Identify which cell holds the provided text, then report its (X, Y) central coordinate. 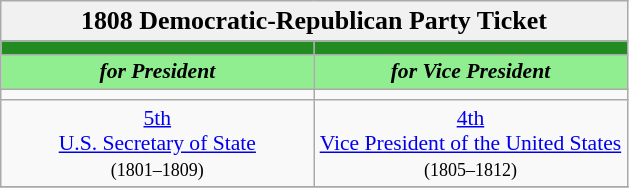
4thVice President of the United States(1805–1812) (470, 144)
for President (158, 72)
1808 Democratic-Republican Party Ticket (314, 21)
for Vice President (470, 72)
5thU.S. Secretary of State(1801–1809) (158, 144)
